Locate the cell with the specified text and output its [X, Y] center coordinate. 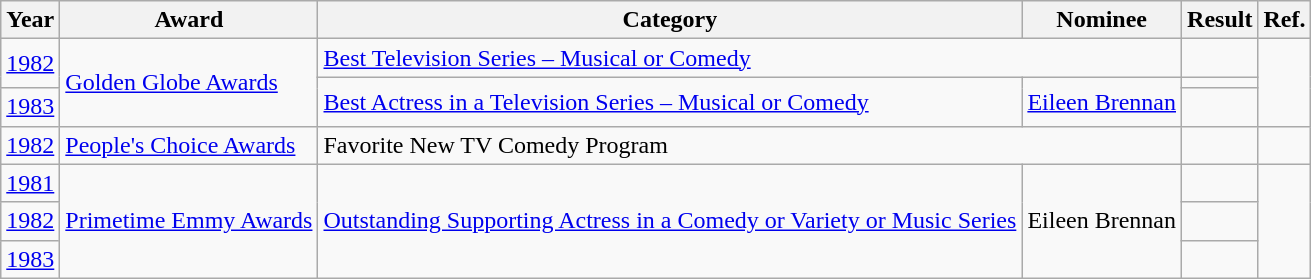
Best Television Series – Musical or Comedy [750, 58]
Category [670, 20]
Golden Globe Awards [189, 82]
Award [189, 20]
Best Actress in a Television Series – Musical or Comedy [670, 102]
1981 [30, 183]
Favorite New TV Comedy Program [750, 145]
Year [30, 20]
Outstanding Supporting Actress in a Comedy or Variety or Music Series [670, 221]
Primetime Emmy Awards [189, 221]
Nominee [1102, 20]
Ref. [1284, 20]
People's Choice Awards [189, 145]
Result [1220, 20]
